Extract the (X, Y) coordinate from the center of the cell holding the provided text.  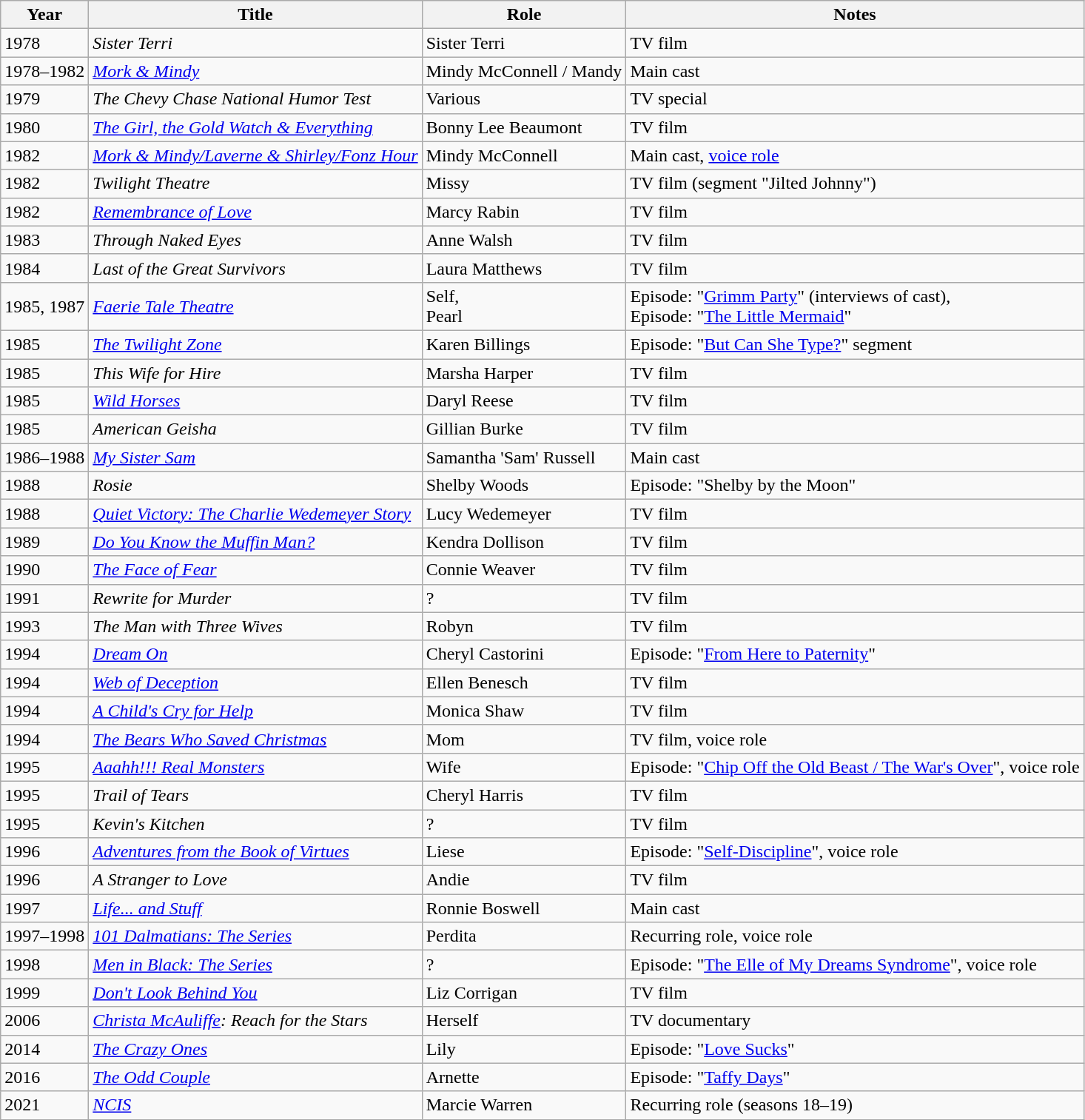
1983 (44, 240)
1998 (44, 965)
Mork & Mindy/Laverne & Shirley/Fonz Hour (255, 155)
Various (524, 99)
1997 (44, 908)
Marcy Rabin (524, 212)
A Stranger to Love (255, 880)
1993 (44, 626)
Mindy McConnell / Mandy (524, 71)
Don't Look Behind You (255, 993)
1999 (44, 993)
Gillian Burke (524, 429)
1990 (44, 570)
The Crazy Ones (255, 1049)
1984 (44, 268)
Main cast, voice role (855, 155)
Cheryl Castorini (524, 654)
Connie Weaver (524, 570)
Episode: "Love Sucks" (855, 1049)
Liz Corrigan (524, 993)
Episode: "Chip Off the Old Beast / The War's Over", voice role (855, 767)
2006 (44, 1021)
This Wife for Hire (255, 372)
1997–1998 (44, 936)
The Odd Couple (255, 1077)
Shelby Woods (524, 486)
Robyn (524, 626)
Marcie Warren (524, 1105)
The Girl, the Gold Watch & Everything (255, 127)
Episode: "Shelby by the Moon" (855, 486)
Lily (524, 1049)
Daryl Reese (524, 401)
Lucy Wedemeyer (524, 514)
1978–1982 (44, 71)
Episode: "Grimm Party" (interviews of cast),Episode: "The Little Mermaid" (855, 306)
TV film (segment "Jilted Johnny") (855, 184)
Life... and Stuff (255, 908)
Mork & Mindy (255, 71)
Episode: "But Can She Type?" segment (855, 344)
Christa McAuliffe: Reach for the Stars (255, 1021)
Liese (524, 852)
The Bears Who Saved Christmas (255, 739)
NCIS (255, 1105)
Episode: "Self-Discipline", voice role (855, 852)
A Child's Cry for Help (255, 711)
Notes (855, 15)
Kevin's Kitchen (255, 824)
Recurring role (seasons 18–19) (855, 1105)
Monica Shaw (524, 711)
Role (524, 15)
Rosie (255, 486)
Trail of Tears (255, 795)
TV documentary (855, 1021)
Marsha Harper (524, 372)
The Chevy Chase National Humor Test (255, 99)
Adventures from the Book of Virtues (255, 852)
1986–1988 (44, 457)
Men in Black: The Series (255, 965)
Cheryl Harris (524, 795)
Missy (524, 184)
Episode: "From Here to Paternity" (855, 654)
Web of Deception (255, 683)
Anne Walsh (524, 240)
Episode: "Taffy Days" (855, 1077)
101 Dalmatians: The Series (255, 936)
Ronnie Boswell (524, 908)
Mom (524, 739)
Perdita (524, 936)
The Face of Fear (255, 570)
American Geisha (255, 429)
Last of the Great Survivors (255, 268)
Ellen Benesch (524, 683)
Do You Know the Muffin Man? (255, 542)
Mindy McConnell (524, 155)
1989 (44, 542)
2014 (44, 1049)
1985, 1987 (44, 306)
Recurring role, voice role (855, 936)
Quiet Victory: The Charlie Wedemeyer Story (255, 514)
Arnette (524, 1077)
Wild Horses (255, 401)
My Sister Sam (255, 457)
TV special (855, 99)
TV film, voice role (855, 739)
Rewrite for Murder (255, 598)
Twilight Theatre (255, 184)
Karen Billings (524, 344)
Laura Matthews (524, 268)
Through Naked Eyes (255, 240)
2016 (44, 1077)
Kendra Dollison (524, 542)
Faerie Tale Theatre (255, 306)
Year (44, 15)
Remembrance of Love (255, 212)
Bonny Lee Beaumont (524, 127)
1991 (44, 598)
The Man with Three Wives (255, 626)
Episode: "The Elle of My Dreams Syndrome", voice role (855, 965)
Andie (524, 880)
Self,Pearl (524, 306)
Title (255, 15)
Wife (524, 767)
Aaahh!!! Real Monsters (255, 767)
1980 (44, 127)
2021 (44, 1105)
Herself (524, 1021)
1979 (44, 99)
The Twilight Zone (255, 344)
Dream On (255, 654)
1978 (44, 43)
Samantha 'Sam' Russell (524, 457)
